Determine the (x, y) coordinate at the center of the cell enclosing the given text.  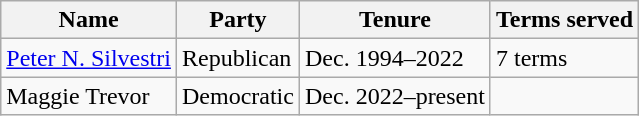
Maggie Trevor (89, 96)
Terms served (564, 20)
Republican (238, 58)
Peter N. Silvestri (89, 58)
Dec. 1994–2022 (394, 58)
7 terms (564, 58)
Tenure (394, 20)
Democratic (238, 96)
Name (89, 20)
Dec. 2022–present (394, 96)
Party (238, 20)
